Extract the [x, y] coordinate from the center of the cell holding the provided text.  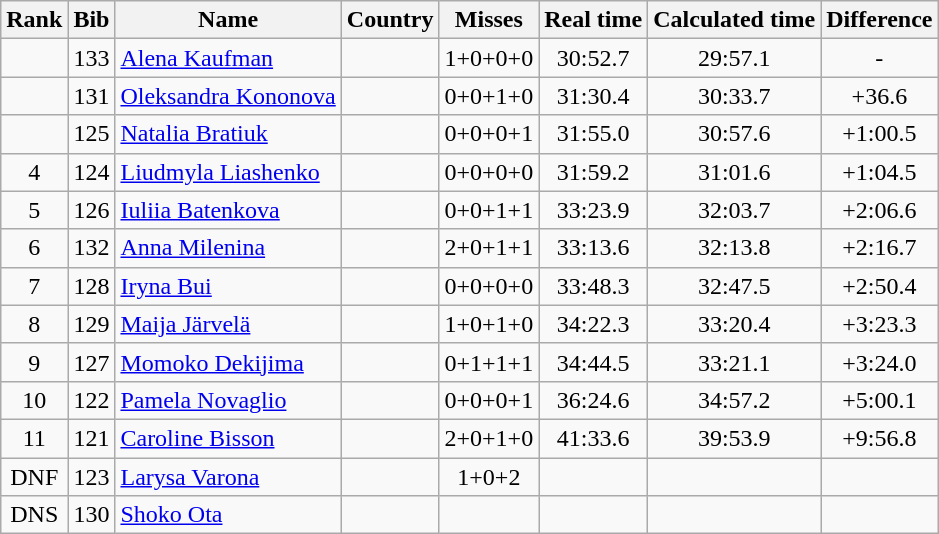
DNS [34, 515]
121 [92, 438]
32:13.8 [734, 248]
1+0+1+0 [489, 324]
+3:23.3 [880, 324]
Maija Järvelä [228, 324]
33:13.6 [594, 248]
41:33.6 [594, 438]
1+0+2 [489, 477]
0+1+1+1 [489, 362]
+2:16.7 [880, 248]
Bib [92, 20]
Natalia Bratiuk [228, 134]
132 [92, 248]
131 [92, 96]
31:59.2 [594, 172]
11 [34, 438]
+5:00.1 [880, 400]
2+0+1+0 [489, 438]
- [880, 58]
5 [34, 210]
33:21.1 [734, 362]
30:52.7 [594, 58]
Pamela Novaglio [228, 400]
31:55.0 [594, 134]
10 [34, 400]
Larysa Varona [228, 477]
127 [92, 362]
+1:04.5 [880, 172]
7 [34, 286]
DNF [34, 477]
+1:00.5 [880, 134]
Rank [34, 20]
39:53.9 [734, 438]
126 [92, 210]
Calculated time [734, 20]
6 [34, 248]
Difference [880, 20]
133 [92, 58]
Anna Milenina [228, 248]
130 [92, 515]
Shoko Ota [228, 515]
Liudmyla Liashenko [228, 172]
Iryna Bui [228, 286]
Alena Kaufman [228, 58]
2+0+1+1 [489, 248]
Iuliia Batenkova [228, 210]
30:57.6 [734, 134]
Country [390, 20]
33:48.3 [594, 286]
Real time [594, 20]
+9:56.8 [880, 438]
31:01.6 [734, 172]
Caroline Bisson [228, 438]
0+0+1+0 [489, 96]
122 [92, 400]
1+0+0+0 [489, 58]
34:57.2 [734, 400]
32:47.5 [734, 286]
33:20.4 [734, 324]
32:03.7 [734, 210]
36:24.6 [594, 400]
Oleksandra Kononova [228, 96]
+3:24.0 [880, 362]
8 [34, 324]
0+0+1+1 [489, 210]
Name [228, 20]
129 [92, 324]
+36.6 [880, 96]
+2:50.4 [880, 286]
34:44.5 [594, 362]
124 [92, 172]
4 [34, 172]
128 [92, 286]
Misses [489, 20]
Momoko Dekijima [228, 362]
30:33.7 [734, 96]
33:23.9 [594, 210]
123 [92, 477]
9 [34, 362]
29:57.1 [734, 58]
+2:06.6 [880, 210]
31:30.4 [594, 96]
34:22.3 [594, 324]
125 [92, 134]
